Pinpoint the cell where the given text exists, returning its (x, y) midpoint coordinate. 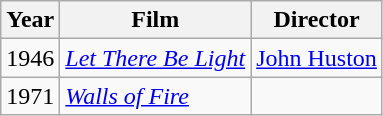
1971 (30, 96)
Let There Be Light (156, 58)
1946 (30, 58)
Film (156, 20)
Director (317, 20)
Year (30, 20)
John Huston (317, 58)
Walls of Fire (156, 96)
